Find where the given text appears and provide that cell's center as (X, Y) coordinate. 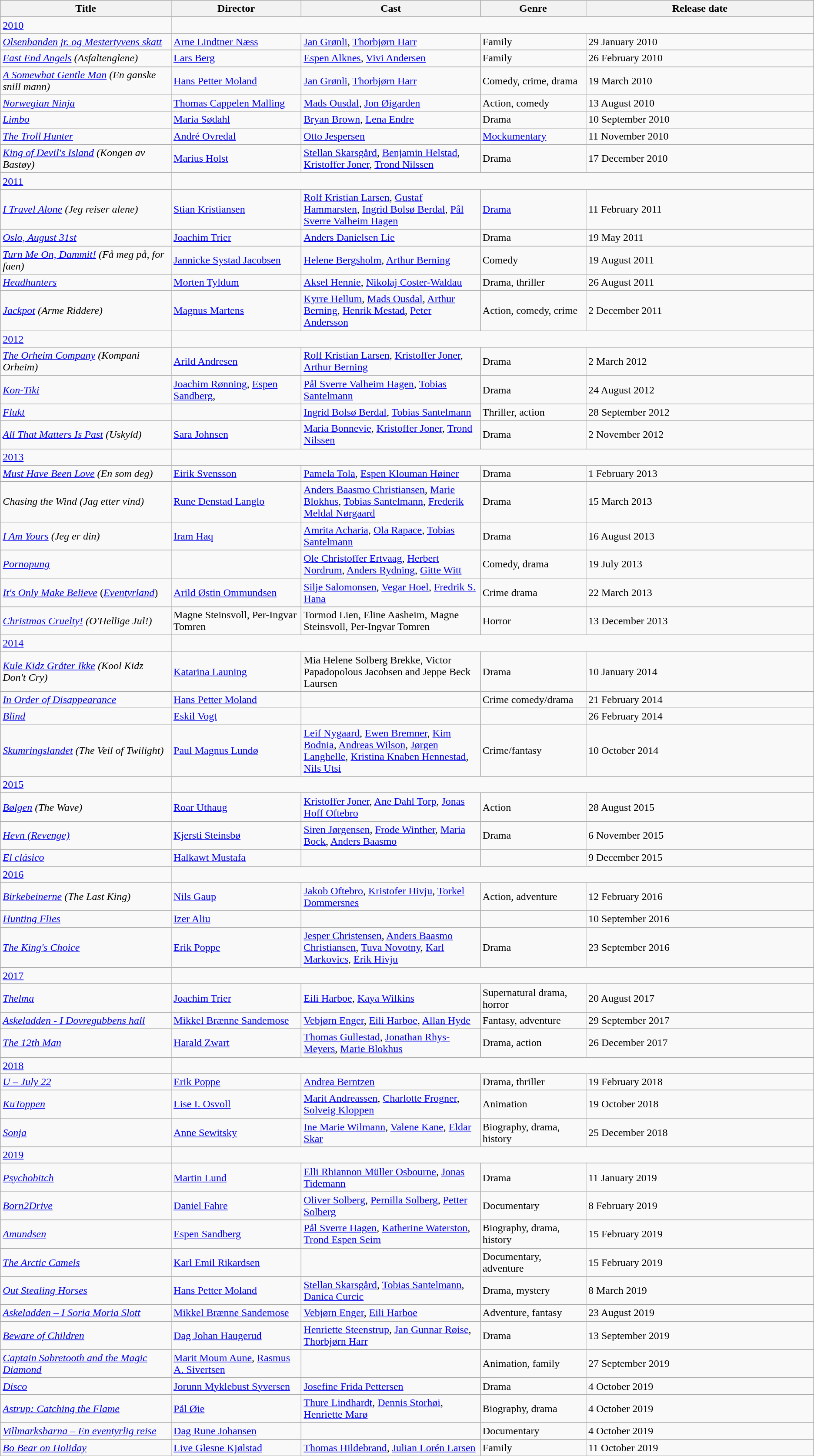
Astrup: Catching the Flame (86, 1409)
Pornopung (86, 564)
13 August 2010 (700, 103)
Dag Johan Haugerud (237, 1336)
Born2Drive (86, 1206)
Espen Alknes, Vivi Andersen (390, 58)
Eili Harboe, Kaya Wilkins (390, 998)
Stellan Skarsgård, Tobias Santelmann, Danica Curcic (390, 1290)
Action, adventure (533, 896)
Nils Gaup (237, 896)
The Orheim Company (Kompani Orheim) (86, 362)
Disco (86, 1386)
10 September 2016 (700, 919)
Magne Steinsvoll, Per-Ingvar Tomren (237, 621)
Sonja (86, 1133)
Halkawt Mustafa (237, 858)
23 September 2016 (700, 947)
Lars Berg (237, 58)
Crime comedy/drama (533, 700)
Rune Denstad Langlo (237, 502)
Maria Sødahl (237, 120)
15 March 2013 (700, 502)
Crime/fantasy (533, 750)
Documentary, adventure (533, 1263)
Animation, family (533, 1363)
Josefine Frida Pettersen (390, 1386)
Norwegian Ninja (86, 103)
Ingrid Bolsø Berdal, Tobias Santelmann (390, 412)
Kule Kidz Gråter Ikke (Kool Kidz Don't Cry) (86, 671)
Jorunn Myklebust Syversen (237, 1386)
Martin Lund (237, 1177)
Dag Rune Johansen (237, 1431)
11 October 2019 (700, 1447)
Sara Johnsen (237, 435)
Biography, drama (533, 1409)
Vebjørn Enger, Eili Harboe, Allan Hyde (390, 1020)
Supernatural drama, horror (533, 998)
Askeladden - I Dovregubbens hall (86, 1020)
28 September 2012 (700, 412)
El clásico (86, 858)
Chasing the Wind (Jag etter vind) (86, 502)
Blind (86, 716)
Anders Baasmo Christiansen, Marie Blokhus, Tobias Santelmann, Frederik Meldal Nørgaard (390, 502)
8 March 2019 (700, 1290)
2017 (86, 976)
Anne Sewitsky (237, 1133)
Morten Tyldum (237, 283)
Animation (533, 1104)
Action (533, 807)
Eskil Vogt (237, 716)
2016 (86, 874)
I Am Yours (Jeg er din) (86, 536)
2019 (86, 1155)
It's Only Make Believe (Eventyrland) (86, 592)
Iram Haq (237, 536)
Crime drama (533, 592)
Ine Marie Wilmann, Valene Kane, Eldar Skar (390, 1133)
Drama, action (533, 1043)
Thomas Hildebrand, Julian Lorén Larsen (390, 1447)
11 January 2019 (700, 1177)
Action, comedy (533, 103)
21 February 2014 (700, 700)
Marit Andreassen, Charlotte Frogner, Solveig Kloppen (390, 1104)
Comedy (533, 260)
Thelma (86, 998)
Daniel Fahre (237, 1206)
2018 (86, 1066)
10 October 2014 (700, 750)
Magnus Martens (237, 311)
Comedy, drama (533, 564)
11 November 2010 (700, 136)
Kjersti Steinsbø (237, 836)
Birkebeinerne (The Last King) (86, 896)
Director (237, 9)
Oliver Solberg, Pernilla Solberg, Petter Solberg (390, 1206)
19 October 2018 (700, 1104)
Aksel Hennie, Nikolaj Coster-Waldau (390, 283)
Stellan Skarsgård, Benjamin Helstad, Kristoffer Joner, Trond Nilssen (390, 158)
19 March 2010 (700, 81)
Beware of Children (86, 1336)
2010 (86, 25)
16 August 2013 (700, 536)
East End Angels (Asfaltenglene) (86, 58)
Flukt (86, 412)
Rolf Kristian Larsen, Kristoffer Joner, Arthur Berning (390, 362)
13 September 2019 (700, 1336)
Silje Salomonsen, Vegar Hoel, Fredrik S. Hana (390, 592)
In Order of Disappearance (86, 700)
Arild Andresen (237, 362)
28 August 2015 (700, 807)
U – July 22 (86, 1082)
26 December 2017 (700, 1043)
2 November 2012 (700, 435)
Mockumentary (533, 136)
Pål Sverre Valheim Hagen, Tobias Santelmann (390, 390)
Adventure, fantasy (533, 1313)
23 August 2019 (700, 1313)
19 August 2011 (700, 260)
The King's Choice (86, 947)
2 March 2012 (700, 362)
Villmarksbarna – En eventyrlig reise (86, 1431)
Drama, mystery (533, 1290)
11 February 2011 (700, 209)
Headhunters (86, 283)
10 September 2010 (700, 120)
The 12th Man (86, 1043)
26 February 2010 (700, 58)
27 September 2019 (700, 1363)
2015 (86, 785)
Hevn (Revenge) (86, 836)
12 February 2016 (700, 896)
Out Stealing Horses (86, 1290)
Action, comedy, crime (533, 311)
Arild Østin Ommundsen (237, 592)
Ole Christoffer Ertvaag, Herbert Nordrum, Anders Rydning, Gitte Witt (390, 564)
Horror (533, 621)
Genre (533, 9)
Release date (700, 9)
Paul Magnus Lundø (237, 750)
Christmas Cruelty! (O'Hellige Jul!) (86, 621)
Bo Bear on Holiday (86, 1447)
Olsenbanden jr. og Mestertyvens skatt (86, 42)
29 January 2010 (700, 42)
Amrita Acharia, Ola Rapace, Tobias Santelmann (390, 536)
Askeladden – I Soria Moria Slott (86, 1313)
Pål Øie (237, 1409)
6 November 2015 (700, 836)
26 February 2014 (700, 716)
Lise I. Osvoll (237, 1104)
Tormod Lien, Eline Aasheim, Magne Steinsvoll, Per-Ingvar Tomren (390, 621)
Turn Me On, Dammit! (Få meg på, for faen) (86, 260)
Bryan Brown, Lena Endre (390, 120)
Mads Ousdal, Jon Øigarden (390, 103)
10 January 2014 (700, 671)
Leif Nygaard, Ewen Bremner, Kim Bodnia, Andreas Wilson, Jørgen Langhelle, Kristina Knaben Hennestad, Nils Utsi (390, 750)
29 September 2017 (700, 1020)
Rolf Kristian Larsen, Gustaf Hammarsten, Ingrid Bolsø Berdal, Pål Sverre Valheim Hagen (390, 209)
The Troll Hunter (86, 136)
13 December 2013 (700, 621)
22 March 2013 (700, 592)
Limbo (86, 120)
20 August 2017 (700, 998)
Eirik Svensson (237, 473)
Jackpot (Arme Riddere) (86, 311)
King of Devil's Island (Kongen av Bastøy) (86, 158)
A Somewhat Gentle Man (En ganske snill mann) (86, 81)
Skumringslandet (The Veil of Twilight) (86, 750)
Marit Moum Aune, Rasmus A. Sivertsen (237, 1363)
Live Glesne Kjølstad (237, 1447)
Comedy, crime, drama (533, 81)
Otto Jespersen (390, 136)
Marius Holst (237, 158)
Psychobitch (86, 1177)
Captain Sabretooth and the Magic Diamond (86, 1363)
Anders Danielsen Lie (390, 237)
Thomas Cappelen Malling (237, 103)
Jesper Christensen, Anders Baasmo Christiansen, Tuva Novotny, Karl Markovics, Erik Hivju (390, 947)
Mia Helene Solberg Brekke, Victor Papadopolous Jacobsen and Jeppe Beck Laursen (390, 671)
Pål Sverre Hagen, Katherine Waterston, Trond Espen Seim (390, 1234)
Kon-Tiki (86, 390)
Cast (390, 9)
Izer Aliu (237, 919)
26 August 2011 (700, 283)
Stian Kristiansen (237, 209)
2013 (86, 457)
Jakob Oftebro, Kristofer Hivju, Torkel Dommersnes (390, 896)
Thure Lindhardt, Dennis Storhøi, Henriette Marø (390, 1409)
Pamela Tola, Espen Klouman Høiner (390, 473)
Must Have Been Love (En som deg) (86, 473)
8 February 2019 (700, 1206)
Hunting Flies (86, 919)
Roar Uthaug (237, 807)
Elli Rhiannon Müller Osbourne, Jonas Tidemann (390, 1177)
Siren Jørgensen, Frode Winther, Maria Bock, Anders Baasmo (390, 836)
KuToppen (86, 1104)
Kyrre Hellum, Mads Ousdal, Arthur Berning, Henrik Mestad, Peter Andersson (390, 311)
Henriette Steenstrup, Jan Gunnar Røise, Thorbjørn Harr (390, 1336)
Espen Sandberg (237, 1234)
19 May 2011 (700, 237)
Bølgen (The Wave) (86, 807)
André Ovredal (237, 136)
9 December 2015 (700, 858)
Karl Emil Rikardsen (237, 1263)
17 December 2010 (700, 158)
25 December 2018 (700, 1133)
2014 (86, 643)
Thomas Gullestad, Jonathan Rhys-Meyers, Marie Blokhus (390, 1043)
Arne Lindtner Næss (237, 42)
Jannicke Systad Jacobsen (237, 260)
Thriller, action (533, 412)
19 February 2018 (700, 1082)
Oslo, August 31st (86, 237)
24 August 2012 (700, 390)
1 February 2013 (700, 473)
Vebjørn Enger, Eili Harboe (390, 1313)
Title (86, 9)
Amundsen (86, 1234)
Katarina Launing (237, 671)
I Travel Alone (Jeg reiser alene) (86, 209)
Joachim Rønning, Espen Sandberg, (237, 390)
Fantasy, adventure (533, 1020)
The Arctic Camels (86, 1263)
Harald Zwart (237, 1043)
2012 (86, 339)
All That Matters Is Past (Uskyld) (86, 435)
Kristoffer Joner, Ane Dahl Torp, Jonas Hoff Oftebro (390, 807)
2 December 2011 (700, 311)
19 July 2013 (700, 564)
Andrea Berntzen (390, 1082)
2011 (86, 181)
Maria Bonnevie, Kristoffer Joner, Trond Nilssen (390, 435)
Helene Bergsholm, Arthur Berning (390, 260)
